Find where the given text appears and provide that cell's center as (X, Y) coordinate. 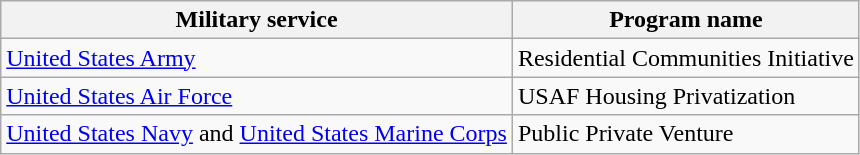
USAF Housing Privatization (686, 96)
Military service (257, 20)
Residential Communities Initiative (686, 58)
United States Navy and United States Marine Corps (257, 134)
Public Private Venture (686, 134)
United States Air Force (257, 96)
Program name (686, 20)
United States Army (257, 58)
